Capture the cell that displays the provided text and extract its [X, Y] central coordinate. 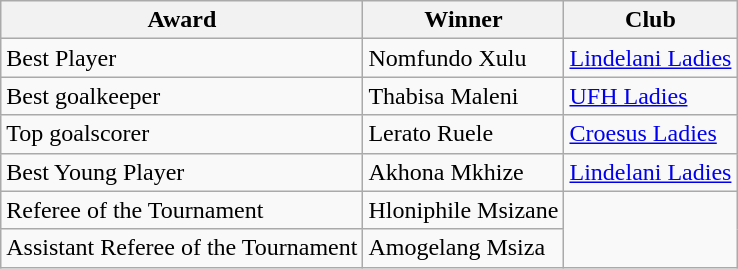
Nomfundo Xulu [464, 58]
Award [182, 20]
Best goalkeeper [182, 96]
Best Player [182, 58]
Referee of the Tournament [182, 210]
Winner [464, 20]
Thabisa Maleni [464, 96]
UFH Ladies [650, 96]
Hloniphile Msizane [464, 210]
Amogelang Msiza [464, 248]
Croesus Ladies [650, 134]
Club [650, 20]
Lerato Ruele [464, 134]
Akhona Mkhize [464, 172]
Best Young Player [182, 172]
Assistant Referee of the Tournament [182, 248]
Top goalscorer [182, 134]
